Pinpoint the cell where the given text exists, returning its [x, y] midpoint coordinate. 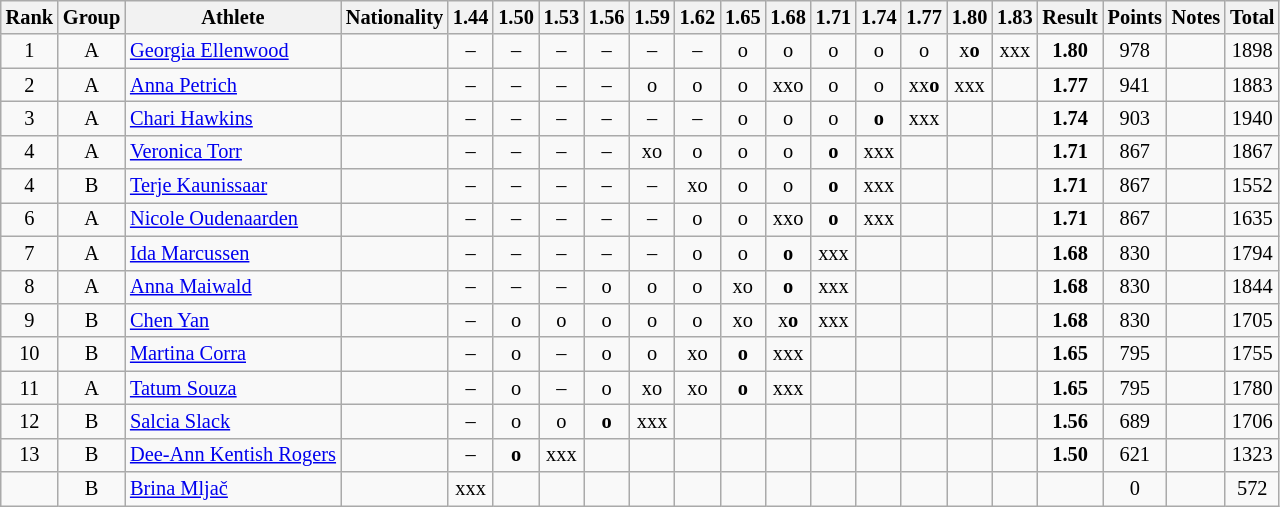
Nationality [394, 17]
Georgia Ellenwood [233, 51]
Points [1135, 17]
1755 [1252, 354]
621 [1135, 455]
Ida Marcussen [233, 253]
1323 [1252, 455]
Rank [30, 17]
6 [30, 219]
1794 [1252, 253]
1.83 [1014, 17]
1940 [1252, 118]
1780 [1252, 388]
1635 [1252, 219]
1883 [1252, 85]
1 [30, 51]
0 [1135, 489]
Athlete [233, 17]
Martina Corra [233, 354]
1.53 [562, 17]
9 [30, 320]
978 [1135, 51]
1844 [1252, 287]
1706 [1252, 421]
941 [1135, 85]
8 [30, 287]
Dee-Ann Kentish Rogers [233, 455]
1705 [1252, 320]
1.59 [652, 17]
Chen Yan [233, 320]
Salcia Slack [233, 421]
3 [30, 118]
Total [1252, 17]
1552 [1252, 186]
Chari Hawkins [233, 118]
Anna Maiwald [233, 287]
2 [30, 85]
Result [1070, 17]
1.62 [698, 17]
1.44 [470, 17]
1867 [1252, 152]
10 [30, 354]
903 [1135, 118]
Veronica Torr [233, 152]
12 [30, 421]
11 [30, 388]
689 [1135, 421]
Notes [1196, 17]
13 [30, 455]
1898 [1252, 51]
Nicole Oudenaarden [233, 219]
Terje Kaunissaar [233, 186]
Brina Mljač [233, 489]
7 [30, 253]
Group [92, 17]
Tatum Souza [233, 388]
Anna Petrich [233, 85]
572 [1252, 489]
